Extract the [x, y] coordinate from the center of the cell holding the provided text.  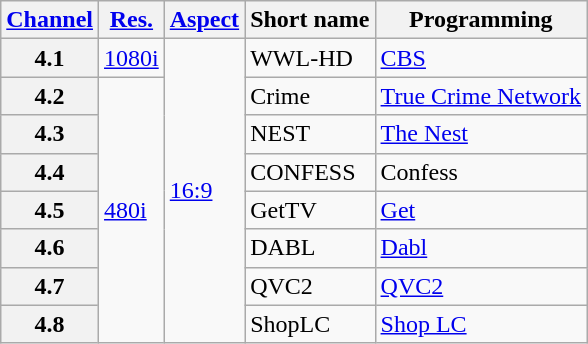
Res. [132, 20]
1080i [132, 58]
Get [481, 210]
4.4 [50, 172]
Crime [310, 96]
Aspect [204, 20]
Confess [481, 172]
Short name [310, 20]
NEST [310, 134]
CONFESS [310, 172]
480i [132, 210]
The Nest [481, 134]
4.3 [50, 134]
GetTV [310, 210]
4.7 [50, 286]
4.2 [50, 96]
Channel [50, 20]
Dabl [481, 248]
16:9 [204, 191]
CBS [481, 58]
4.5 [50, 210]
Programming [481, 20]
4.1 [50, 58]
True Crime Network [481, 96]
4.8 [50, 324]
DABL [310, 248]
ShopLC [310, 324]
WWL-HD [310, 58]
Shop LC [481, 324]
4.6 [50, 248]
